Identify which cell holds the provided text, then report its (x, y) central coordinate. 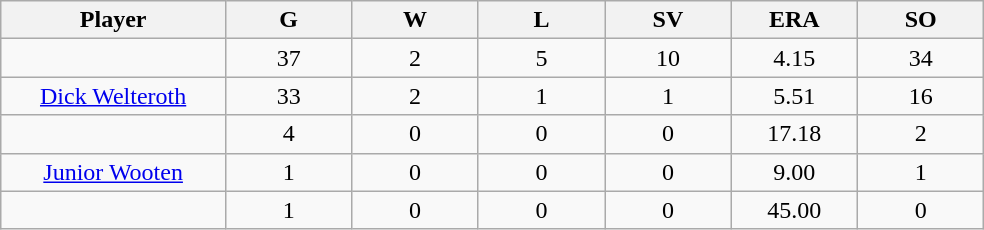
5.51 (794, 96)
4.15 (794, 58)
17.18 (794, 134)
4 (288, 134)
Dick Welteroth (114, 96)
9.00 (794, 172)
Player (114, 20)
Junior Wooten (114, 172)
G (288, 20)
16 (920, 96)
33 (288, 96)
37 (288, 58)
L (541, 20)
ERA (794, 20)
5 (541, 58)
34 (920, 58)
W (415, 20)
SO (920, 20)
45.00 (794, 210)
10 (668, 58)
SV (668, 20)
